Scan for the cell matching the given text and deliver its [X, Y] coordinate at center. 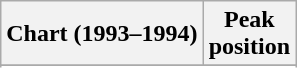
Peak position [249, 34]
Chart (1993–1994) [102, 34]
